Find where the given text appears and provide that cell's center as (x, y) coordinate. 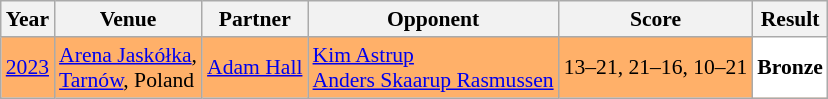
Adam Hall (254, 68)
Opponent (434, 19)
2023 (28, 68)
Kim Astrup Anders Skaarup Rasmussen (434, 68)
13–21, 21–16, 10–21 (656, 68)
Venue (128, 19)
Year (28, 19)
Partner (254, 19)
Arena Jaskółka,Tarnów, Poland (128, 68)
Score (656, 19)
Bronze (790, 68)
Result (790, 19)
